Return [X, Y] of the center of cell containing provided text 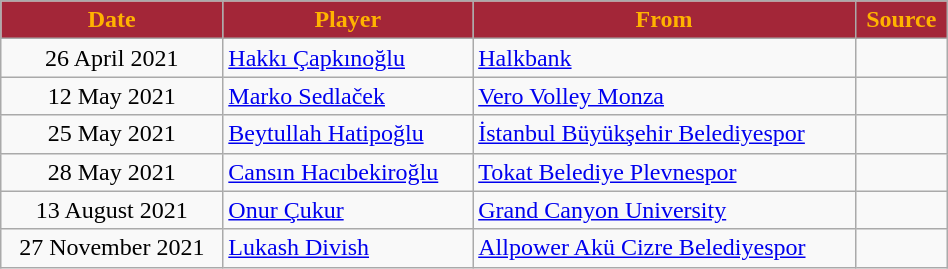
25 May 2021 [112, 134]
13 August 2021 [112, 210]
Vero Volley Monza [664, 96]
Hakkı Çapkınoğlu [348, 58]
28 May 2021 [112, 172]
From [664, 20]
Allpower Akü Cizre Belediyespor [664, 248]
İstanbul Büyükşehir Belediyespor [664, 134]
12 May 2021 [112, 96]
Marko Sedlaček [348, 96]
Halkbank [664, 58]
Source [901, 20]
Grand Canyon University [664, 210]
Date [112, 20]
Cansın Hacıbekiroğlu [348, 172]
Beytullah Hatipoğlu [348, 134]
26 April 2021 [112, 58]
Lukash Divish [348, 248]
27 November 2021 [112, 248]
Player [348, 20]
Onur Çukur [348, 210]
Tokat Belediye Plevnespor [664, 172]
